Search for the cell housing the specified text and yield its [x, y] center coordinate. 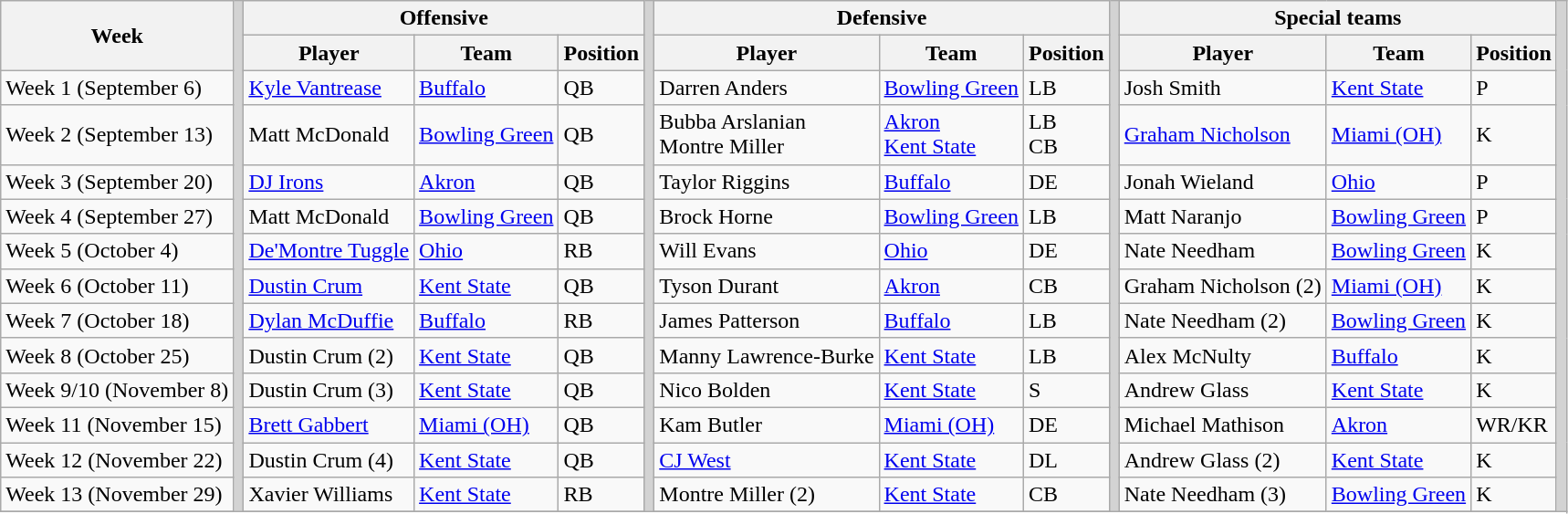
Week 11 (November 15) [117, 425]
Nate Needham (3) [1223, 495]
Nate Needham (2) [1223, 320]
DJ Irons [329, 182]
Offensive [444, 18]
Alex McNulty [1223, 355]
WR/KR [1514, 425]
Week 1 (September 6) [117, 88]
De'Montre Tuggle [329, 251]
Nate Needham [1223, 251]
Week 2 (September 13) [117, 135]
Week [117, 36]
Week 8 (October 25) [117, 355]
Graham Nicholson [1223, 135]
Nico Bolden [767, 390]
Montre Miller (2) [767, 495]
CJ West [767, 459]
Week 12 (November 22) [117, 459]
S [1066, 390]
Matt Naranjo [1223, 216]
Josh Smith [1223, 88]
Jonah Wieland [1223, 182]
Kam Butler [767, 425]
Tyson Durant [767, 286]
DL [1066, 459]
Dustin Crum [329, 286]
Brock Horne [767, 216]
AkronKent State [951, 135]
Week 5 (October 4) [117, 251]
Graham Nicholson (2) [1223, 286]
Week 9/10 (November 8) [117, 390]
Xavier Williams [329, 495]
Dustin Crum (3) [329, 390]
Andrew Glass [1223, 390]
Special teams [1338, 18]
Manny Lawrence-Burke [767, 355]
Michael Mathison [1223, 425]
Dylan McDuffie [329, 320]
Kyle Vantrease [329, 88]
Week 3 (September 20) [117, 182]
Brett Gabbert [329, 425]
Week 7 (October 18) [117, 320]
Will Evans [767, 251]
James Patterson [767, 320]
Week 4 (September 27) [117, 216]
Bubba ArslanianMontre Miller [767, 135]
Dustin Crum (4) [329, 459]
Andrew Glass (2) [1223, 459]
Week 13 (November 29) [117, 495]
Defensive [882, 18]
Dustin Crum (2) [329, 355]
Week 6 (October 11) [117, 286]
LBCB [1066, 135]
Taylor Riggins [767, 182]
Darren Anders [767, 88]
